Locate the cell with the specified text and output its (x, y) center coordinate. 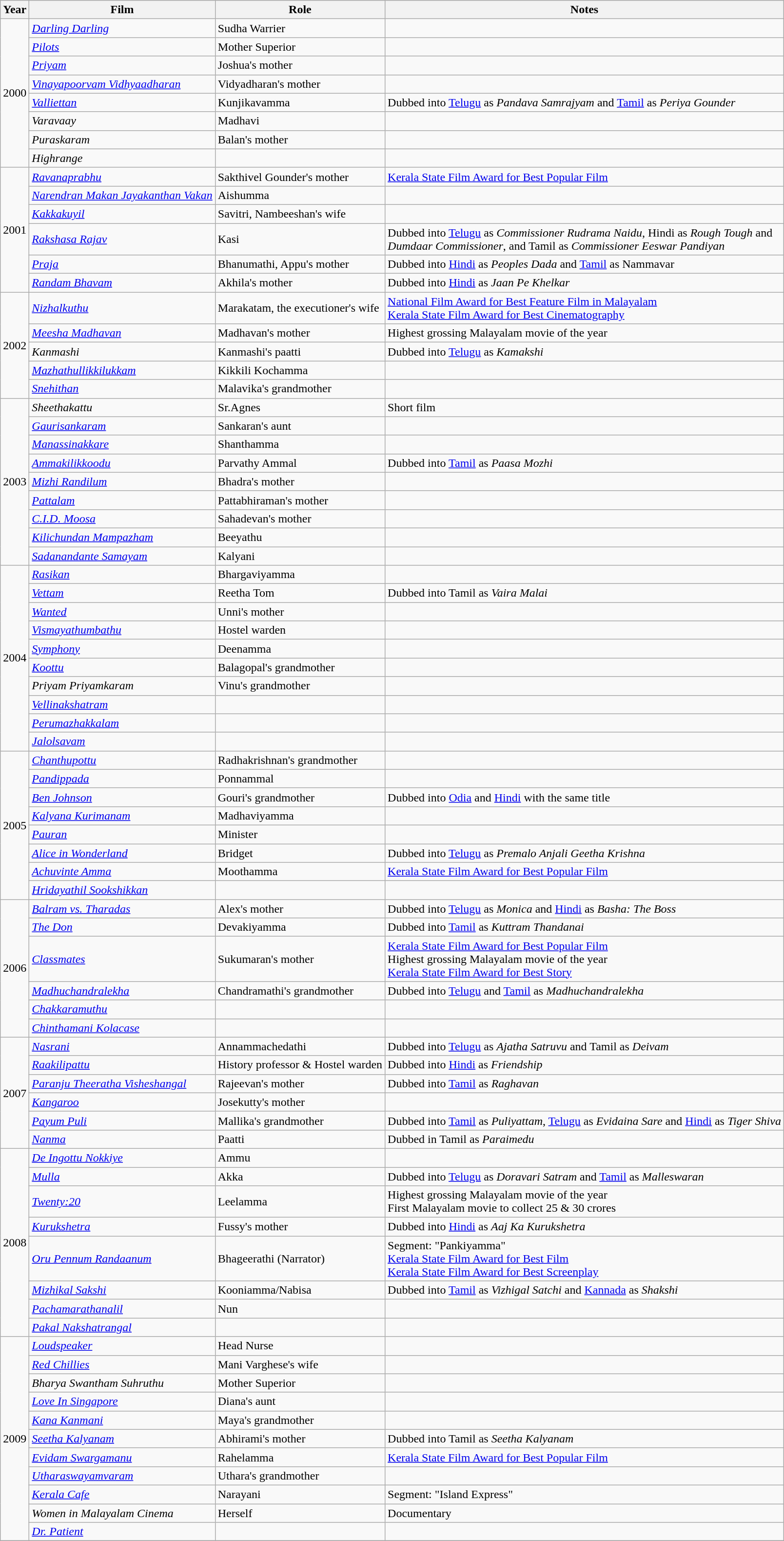
Sakthivel Gounder's mother (300, 177)
Kooniamma/Nabisa (300, 1290)
Classmates (122, 959)
Randam Bhavam (122, 283)
Sudha Warrier (300, 28)
Dubbed into Telugu as Monica and Hindi as Basha: The Boss (585, 909)
Dubbed into Telugu and Tamil as Madhuchandralekha (585, 991)
Role (300, 10)
Kunjikavamma (300, 102)
Madhavi (300, 121)
Chandramathi's grandmother (300, 991)
Marakatam, the executioner's wife (300, 308)
2009 (15, 1439)
Radhakrishnan's grandmother (300, 760)
Bhadra's mother (300, 481)
Fussy's mother (300, 1227)
Snehithan (122, 389)
Kasi (300, 239)
Pattalam (122, 500)
Highrange (122, 158)
Bhanumathi, Appu's mother (300, 264)
Sukumaran's mother (300, 959)
Vidyadharan's mother (300, 84)
Parvathy Ammal (300, 463)
Narendran Makan Jayakanthan Vakan (122, 195)
Nanma (122, 1139)
Sankaran's aunt (300, 426)
Aishumma (300, 195)
Kikkili Kochamma (300, 370)
Pattabhiraman's mother (300, 500)
Kilichundan Mampazham (122, 537)
Koottu (122, 667)
Ammu (300, 1158)
Ben Johnson (122, 797)
Alice in Wonderland (122, 853)
Utharaswayamvaram (122, 1476)
Short film (585, 407)
Red Chillies (122, 1364)
Rahelamma (300, 1457)
Maya's grandmother (300, 1420)
Dubbed into Hindi as Friendship (585, 1065)
Ammakilikkoodu (122, 463)
2001 (15, 229)
Dubbed into Telugu as Ajatha Satruvu and Tamil as Deivam (585, 1046)
Achuvinte Amma (122, 872)
Sheethakattu (122, 407)
Akhila's mother (300, 283)
Kanmashi (122, 352)
Praja (122, 264)
Puraskaram (122, 140)
Dubbed into Tamil as Raghavan (585, 1083)
Paranju Theeratha Visheshangal (122, 1083)
2006 (15, 968)
Sadanandante Samayam (122, 556)
Devakiyamma (300, 927)
Mani Varghese's wife (300, 1364)
Dubbed into Tamil as Vaira Malai (585, 593)
Meesha Madhavan (122, 333)
Highest grossing Malayalam movie of the year (585, 333)
Priyam Priyamkaram (122, 686)
Bharya Swantham Suhruthu (122, 1383)
Hridayathil Sookshikkan (122, 890)
Deenamma (300, 649)
Kalyani (300, 556)
Madhuchandralekha (122, 991)
Evidam Swargamanu (122, 1457)
Seetha Kalyanam (122, 1439)
Women in Malayalam Cinema (122, 1513)
Hostel warden (300, 630)
Unni's mother (300, 612)
Madhavan's mother (300, 333)
2005 (15, 825)
Gaurisankaram (122, 426)
Symphony (122, 649)
Documentary (585, 1513)
Pandippada (122, 779)
Chakkaramuthu (122, 1009)
Minister (300, 834)
Malavika's grandmother (300, 389)
Paatti (300, 1139)
Pakal Nakshatrangal (122, 1327)
Valliettan (122, 102)
Kana Kanmani (122, 1420)
Dubbed into Telugu as Kamakshi (585, 352)
Dubbed in Tamil as Paraimedu (585, 1139)
Varavaay (122, 121)
National Film Award for Best Feature Film in MalayalamKerala State Film Award for Best Cinematography (585, 308)
Rakshasa Rajav (122, 239)
Dubbed into Hindi as Aaj Ka Kurukshetra (585, 1227)
Dubbed into Tamil as Paasa Mozhi (585, 463)
Joshua's mother (300, 65)
Nizhalkuthu (122, 308)
Reetha Tom (300, 593)
Bridget (300, 853)
Love In Singapore (122, 1401)
Madhaviyamma (300, 816)
Bhageerathi (Narrator) (300, 1259)
Moothamma (300, 872)
Dubbed into Hindi as Jaan Pe Khelkar (585, 283)
Akka (300, 1176)
Priyam (122, 65)
Film (122, 10)
Abhirami's mother (300, 1439)
Dubbed into Telugu as Commissioner Rudrama Naidu, Hindi as Rough Tough and Dumdaar Commissioner, and Tamil as Commissioner Eeswar Pandiyan (585, 239)
2000 (15, 93)
Loudspeaker (122, 1346)
The Don (122, 927)
Chanthupottu (122, 760)
Kurukshetra (122, 1227)
Balram vs. Tharadas (122, 909)
Shanthamma (300, 444)
Vinu's grandmother (300, 686)
Gouri's grandmother (300, 797)
Highest grossing Malayalam movie of the yearFirst Malayalam movie to collect 25 & 30 crores (585, 1202)
Kerala Cafe (122, 1494)
Vinayapoorvam Vidhyaadharan (122, 84)
Wanted (122, 612)
Josekutty's mother (300, 1102)
Mizhikal Sakshi (122, 1290)
2003 (15, 482)
Raakilipattu (122, 1065)
Savitri, Nambeeshan's wife (300, 214)
Narayani (300, 1494)
Annammachedathi (300, 1046)
Dubbed into Tamil as Kuttram Thandanai (585, 927)
Dubbed into Odia and Hindi with the same title (585, 797)
Leelamma (300, 1202)
2007 (15, 1093)
Pauran (122, 834)
Nasrani (122, 1046)
Dubbed into Telugu as Doravari Satram and Tamil as Malleswaran (585, 1176)
Pilots (122, 47)
C.I.D. Moosa (122, 519)
Oru Pennum Randaanum (122, 1259)
Mizhi Randilum (122, 481)
Chinthamani Kolacase (122, 1028)
Kalyana Kurimanam (122, 816)
Payum Puli (122, 1121)
Dubbed into Tamil as Puliyattam, Telugu as Evidaina Sare and Hindi as Tiger Shiva (585, 1121)
Dubbed into Telugu as Premalo Anjali Geetha Krishna (585, 853)
Rajeevan's mother (300, 1083)
2008 (15, 1242)
Ravanaprabhu (122, 177)
Kangaroo (122, 1102)
Vismayathumbathu (122, 630)
Sahadevan's mother (300, 519)
Head Nurse (300, 1346)
Segment: "Pankiyamma"Kerala State Film Award for Best FilmKerala State Film Award for Best Screenplay (585, 1259)
Vettam (122, 593)
Mallika's grandmother (300, 1121)
Segment: "Island Express" (585, 1494)
Kerala State Film Award for Best Popular FilmHighest grossing Malayalam movie of the yearKerala State Film Award for Best Story (585, 959)
Mazhathullikkilukkam (122, 370)
Dubbed into Tamil as Vizhigal Satchi and Kannada as Shakshi (585, 1290)
Dr. Patient (122, 1532)
Sr.Agnes (300, 407)
Rasikan (122, 575)
Diana's aunt (300, 1401)
Vellinakshatram (122, 704)
2004 (15, 659)
De Ingottu Nokkiye (122, 1158)
Twenty:20 (122, 1202)
Mulla (122, 1176)
Kakkakuyil (122, 214)
Bhargaviyamma (300, 575)
Dubbed into Telugu as Pandava Samrajyam and Tamil as Periya Gounder (585, 102)
Perumazhakkalam (122, 723)
Balagopal's grandmother (300, 667)
Balan's mother (300, 140)
Pachamarathanalil (122, 1309)
Darling Darling (122, 28)
Alex's mother (300, 909)
Nun (300, 1309)
Manassinakkare (122, 444)
Dubbed into Tamil as Seetha Kalyanam (585, 1439)
Notes (585, 10)
Ponnammal (300, 779)
Kanmashi's paatti (300, 352)
History professor & Hostel warden (300, 1065)
Beeyathu (300, 537)
Dubbed into Hindi as Peoples Dada and Tamil as Nammavar (585, 264)
Herself (300, 1513)
Year (15, 10)
2002 (15, 345)
Uthara's grandmother (300, 1476)
Jalolsavam (122, 741)
